Search for the cell housing the specified text and yield its (X, Y) center coordinate. 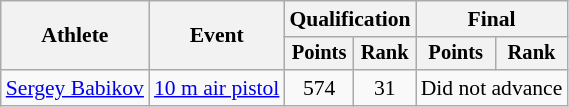
Qualification (350, 19)
Event (216, 36)
Final (492, 19)
574 (318, 88)
10 m air pistol (216, 88)
Did not advance (492, 88)
Sergey Babikov (75, 88)
Athlete (75, 36)
31 (385, 88)
